Output the [x, y] coordinate of the center of the cell containing the given text.  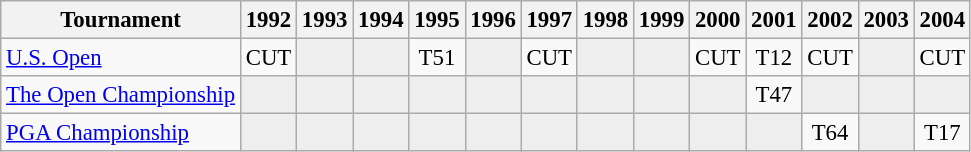
PGA Championship [121, 133]
1997 [549, 20]
2001 [774, 20]
2000 [718, 20]
1999 [661, 20]
T51 [437, 58]
The Open Championship [121, 95]
1996 [493, 20]
1992 [268, 20]
Tournament [121, 20]
1994 [381, 20]
2004 [942, 20]
2002 [830, 20]
U.S. Open [121, 58]
1993 [325, 20]
T64 [830, 133]
T17 [942, 133]
2003 [886, 20]
T47 [774, 95]
1995 [437, 20]
1998 [605, 20]
T12 [774, 58]
